Return (x, y) of the center of cell containing provided text 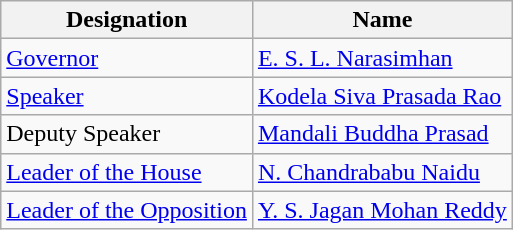
Name (382, 20)
Leader of the Opposition (127, 210)
Leader of the House (127, 172)
Deputy Speaker (127, 134)
E. S. L. Narasimhan (382, 58)
N. Chandrababu Naidu (382, 172)
Kodela Siva Prasada Rao (382, 96)
Y. S. Jagan Mohan Reddy (382, 210)
Designation (127, 20)
Governor (127, 58)
Mandali Buddha Prasad (382, 134)
Speaker (127, 96)
